Determine the [X, Y] coordinate at the center of the cell enclosing the given text.  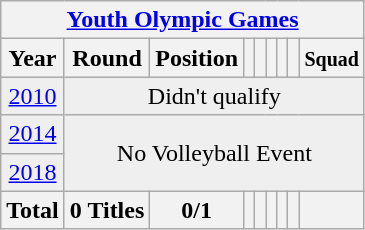
Position [197, 58]
2010 [33, 96]
2018 [33, 172]
Round [107, 58]
0 Titles [107, 210]
Year [33, 58]
Didn't qualify [214, 96]
Total [33, 210]
0/1 [197, 210]
Youth Olympic Games [183, 20]
2014 [33, 134]
No Volleyball Event [214, 153]
Squad [332, 58]
